Provide the [X, Y] coordinate of the cell's center where the given text is located.  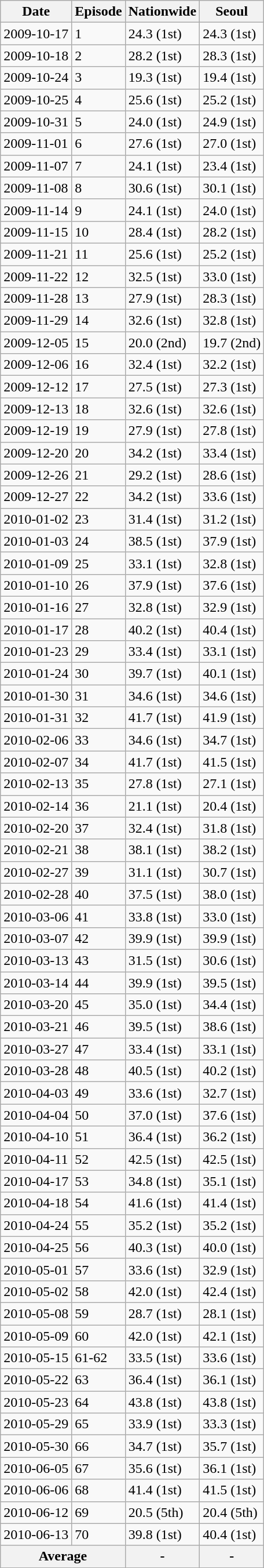
38.6 (1st) [232, 1027]
12 [98, 277]
2010-05-08 [36, 1313]
1 [98, 34]
34 [98, 762]
2010-03-21 [36, 1027]
28 [98, 629]
2010-01-17 [36, 629]
2009-11-15 [36, 232]
68 [98, 1490]
39.7 (1st) [162, 674]
33.3 (1st) [232, 1424]
2009-12-05 [36, 343]
2010-06-12 [36, 1512]
2010-01-03 [36, 541]
2010-03-06 [36, 916]
30.1 (1st) [232, 188]
63 [98, 1380]
61-62 [98, 1358]
2010-01-16 [36, 607]
35.6 (1st) [162, 1468]
20.0 (2nd) [162, 343]
70 [98, 1534]
27.5 (1st) [162, 387]
2009-12-13 [36, 409]
42 [98, 938]
40.3 (1st) [162, 1247]
9 [98, 210]
29.2 (1st) [162, 475]
35.0 (1st) [162, 1005]
34.8 (1st) [162, 1181]
42.1 (1st) [232, 1335]
2009-12-27 [36, 497]
37.5 (1st) [162, 894]
2009-12-06 [36, 365]
2009-11-01 [36, 144]
41 [98, 916]
2010-01-31 [36, 718]
2010-02-07 [36, 762]
2010-02-21 [36, 850]
Episode [98, 12]
6 [98, 144]
40 [98, 894]
2010-02-28 [36, 894]
2010-05-15 [36, 1358]
41.6 (1st) [162, 1203]
23.4 (1st) [232, 166]
31.2 (1st) [232, 519]
33.8 (1st) [162, 916]
38 [98, 850]
2010-04-11 [36, 1159]
40.5 (1st) [162, 1071]
57 [98, 1269]
21.1 (1st) [162, 806]
2010-01-30 [36, 696]
2010-05-02 [36, 1291]
33.5 (1st) [162, 1358]
65 [98, 1424]
30 [98, 674]
27.0 (1st) [232, 144]
2009-10-17 [36, 34]
34.4 (1st) [232, 1005]
Nationwide [162, 12]
19 [98, 431]
26 [98, 585]
32.2 (1st) [232, 365]
40.1 (1st) [232, 674]
2009-10-25 [36, 100]
2010-06-05 [36, 1468]
58 [98, 1291]
27 [98, 607]
2010-02-06 [36, 740]
20.5 (5th) [162, 1512]
31.4 (1st) [162, 519]
2010-04-17 [36, 1181]
47 [98, 1049]
17 [98, 387]
31.5 (1st) [162, 960]
2010-05-23 [36, 1402]
39 [98, 872]
7 [98, 166]
20.4 (5th) [232, 1512]
2010-05-09 [36, 1335]
2009-10-24 [36, 78]
69 [98, 1512]
2010-03-27 [36, 1049]
60 [98, 1335]
20 [98, 453]
2009-12-19 [36, 431]
2009-12-26 [36, 475]
14 [98, 321]
2010-03-14 [36, 983]
37 [98, 828]
54 [98, 1203]
67 [98, 1468]
2009-11-28 [36, 299]
2010-04-18 [36, 1203]
19.7 (2nd) [232, 343]
2010-04-04 [36, 1115]
2010-01-23 [36, 652]
27.3 (1st) [232, 387]
38.5 (1st) [162, 541]
11 [98, 254]
2010-02-20 [36, 828]
21 [98, 475]
56 [98, 1247]
2009-12-20 [36, 453]
36.2 (1st) [232, 1137]
5 [98, 122]
2010-05-01 [36, 1269]
24 [98, 541]
2009-11-22 [36, 277]
18 [98, 409]
28.4 (1st) [162, 232]
4 [98, 100]
8 [98, 188]
15 [98, 343]
27.6 (1st) [162, 144]
44 [98, 983]
3 [98, 78]
35 [98, 784]
28.6 (1st) [232, 475]
2009-11-29 [36, 321]
2010-06-13 [36, 1534]
36 [98, 806]
33.9 (1st) [162, 1424]
39.8 (1st) [162, 1534]
22 [98, 497]
2010-04-25 [36, 1247]
32.5 (1st) [162, 277]
49 [98, 1093]
2009-11-21 [36, 254]
35.1 (1st) [232, 1181]
2009-10-31 [36, 122]
55 [98, 1225]
2 [98, 56]
48 [98, 1071]
2010-03-07 [36, 938]
2010-05-30 [36, 1446]
37.0 (1st) [162, 1115]
Average [63, 1556]
30.7 (1st) [232, 872]
31.8 (1st) [232, 828]
2010-01-02 [36, 519]
2010-06-06 [36, 1490]
31.1 (1st) [162, 872]
2010-01-10 [36, 585]
28.7 (1st) [162, 1313]
29 [98, 652]
2009-11-08 [36, 188]
50 [98, 1115]
24.9 (1st) [232, 122]
19.3 (1st) [162, 78]
2010-02-27 [36, 872]
2010-05-29 [36, 1424]
45 [98, 1005]
Seoul [232, 12]
2010-03-20 [36, 1005]
2009-11-14 [36, 210]
25 [98, 563]
2010-04-10 [36, 1137]
27.1 (1st) [232, 784]
2010-05-22 [36, 1380]
Date [36, 12]
2010-02-14 [36, 806]
38.0 (1st) [232, 894]
66 [98, 1446]
28.1 (1st) [232, 1313]
2010-01-09 [36, 563]
32 [98, 718]
10 [98, 232]
19.4 (1st) [232, 78]
41.9 (1st) [232, 718]
2010-04-24 [36, 1225]
64 [98, 1402]
53 [98, 1181]
20.4 (1st) [232, 806]
33 [98, 740]
2010-03-28 [36, 1071]
40.0 (1st) [232, 1247]
43 [98, 960]
2010-03-13 [36, 960]
51 [98, 1137]
2010-01-24 [36, 674]
42.4 (1st) [232, 1291]
38.1 (1st) [162, 850]
32.7 (1st) [232, 1093]
2010-02-13 [36, 784]
16 [98, 365]
2009-12-12 [36, 387]
35.7 (1st) [232, 1446]
23 [98, 519]
46 [98, 1027]
31 [98, 696]
38.2 (1st) [232, 850]
2009-11-07 [36, 166]
52 [98, 1159]
13 [98, 299]
59 [98, 1313]
2009-10-18 [36, 56]
2010-04-03 [36, 1093]
